Locate the cell with the specified text and output its [X, Y] center coordinate. 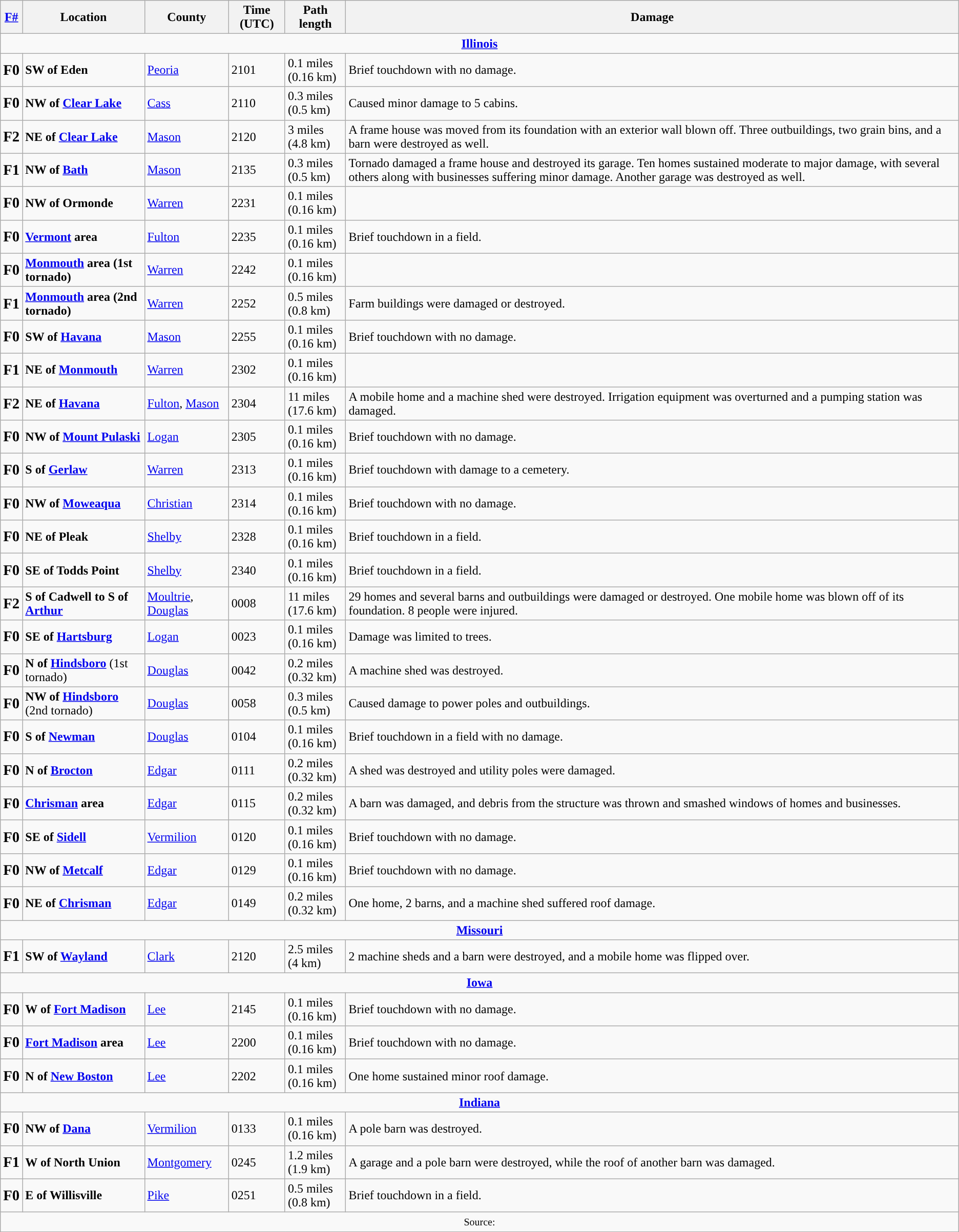
Fort Madison area [84, 1042]
Fulton [186, 237]
2202 [257, 1076]
A shed was destroyed and utility poles were damaged. [652, 770]
One home, 2 barns, and a machine shed suffered roof damage. [652, 903]
2101 [257, 70]
Caused minor damage to 5 cabins. [652, 104]
2304 [257, 403]
NW of Mount Pulaski [84, 437]
S of Newman [84, 737]
0129 [257, 870]
NW of Clear Lake [84, 104]
Monmouth area (1st tornado) [84, 270]
NW of Bath [84, 170]
Caused damage to power poles and outbuildings. [652, 703]
Fulton, Mason [186, 403]
A machine shed was destroyed. [652, 670]
NW of Dana [84, 1128]
1.2 miles (1.9 km) [316, 1162]
Illinois [479, 44]
Damage [652, 17]
Missouri [479, 930]
Chrisman area [84, 804]
A pole barn was destroyed. [652, 1128]
Vermont area [84, 237]
A barn was damaged, and debris from the structure was thrown and smashed windows of homes and businesses. [652, 804]
2328 [257, 537]
2252 [257, 303]
NE of Pleak [84, 537]
Moultrie, Douglas [186, 604]
2313 [257, 470]
Iowa [479, 983]
2145 [257, 1010]
Monmouth area (2nd tornado) [84, 303]
Brief touchdown in a field with no damage. [652, 737]
NW of Ormonde [84, 203]
W of Fort Madison [84, 1010]
Peoria [186, 70]
2242 [257, 270]
Location [84, 17]
Christian [186, 503]
0111 [257, 770]
N of New Boston [84, 1076]
SW of Wayland [84, 956]
Brief touchdown with damage to a cemetery. [652, 470]
2 machine sheds and a barn were destroyed, and a mobile home was flipped over. [652, 956]
County [186, 17]
A garage and a pole barn were destroyed, while the roof of another barn was damaged. [652, 1162]
F# [11, 17]
NE of Havana [84, 403]
W of North Union [84, 1162]
Source: [479, 1222]
2340 [257, 570]
SE of Todds Point [84, 570]
A frame house was moved from its foundation with an exterior wall blown off. Three outbuildings, two grain bins, and a barn were destroyed as well. [652, 136]
2255 [257, 336]
SE of Hartsburg [84, 636]
0251 [257, 1195]
Cass [186, 104]
0042 [257, 670]
SE of Sidell [84, 836]
Clark [186, 956]
2135 [257, 170]
S of Gerlaw [84, 470]
0133 [257, 1128]
0104 [257, 737]
N of Brocton [84, 770]
2314 [257, 503]
NE of Monmouth [84, 370]
0023 [257, 636]
Montgomery [186, 1162]
Farm buildings were damaged or destroyed. [652, 303]
One home sustained minor roof damage. [652, 1076]
S of Cadwell to S of Arthur [84, 604]
2235 [257, 237]
SW of Havana [84, 336]
NW of Moweaqua [84, 503]
NW of Metcalf [84, 870]
2200 [257, 1042]
2231 [257, 203]
0115 [257, 804]
2110 [257, 104]
0008 [257, 604]
Pike [186, 1195]
NE of Chrisman [84, 903]
NE of Clear Lake [84, 136]
Indiana [479, 1102]
Path length [316, 17]
A mobile home and a machine shed were destroyed. Irrigation equipment was overturned and a pumping station was damaged. [652, 403]
2305 [257, 437]
N of Hindsboro (1st tornado) [84, 670]
0058 [257, 703]
29 homes and several barns and outbuildings were damaged or destroyed. One mobile home was blown off of its foundation. 8 people were injured. [652, 604]
0120 [257, 836]
NW of Hindsboro (2nd tornado) [84, 703]
Time (UTC) [257, 17]
SW of Eden [84, 70]
Damage was limited to trees. [652, 636]
3 miles (4.8 km) [316, 136]
2302 [257, 370]
0149 [257, 903]
E of Willisville [84, 1195]
0245 [257, 1162]
2.5 miles (4 km) [316, 956]
